Scan for the cell matching the given text and deliver its [x, y] coordinate at center. 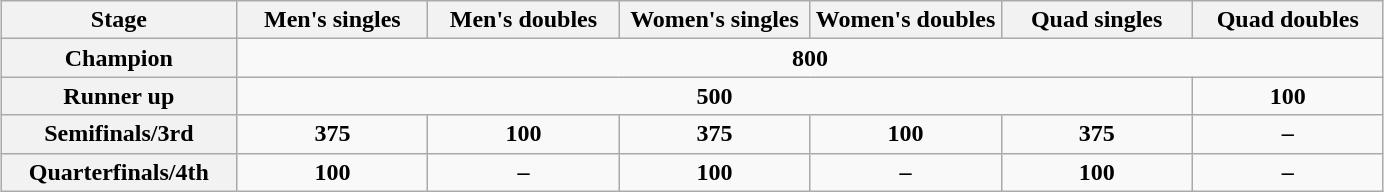
Semifinals/3rd [119, 134]
Champion [119, 58]
500 [714, 96]
Stage [119, 20]
Women's singles [714, 20]
Women's doubles [906, 20]
Quad doubles [1288, 20]
Runner up [119, 96]
Men's singles [332, 20]
Quarterfinals/4th [119, 172]
Quad singles [1096, 20]
800 [810, 58]
Men's doubles [524, 20]
